Detect which cell encompasses the target text, then output its [X, Y] center coordinate. 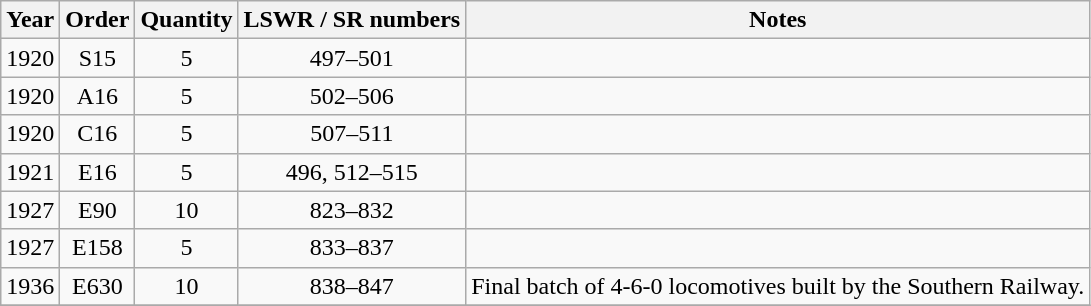
Final batch of 4-6-0 locomotives built by the Southern Railway. [778, 286]
1921 [30, 172]
838–847 [352, 286]
LSWR / SR numbers [352, 20]
496, 512–515 [352, 172]
E16 [98, 172]
833–837 [352, 248]
Order [98, 20]
Year [30, 20]
Notes [778, 20]
497–501 [352, 58]
A16 [98, 96]
C16 [98, 134]
E630 [98, 286]
1936 [30, 286]
502–506 [352, 96]
507–511 [352, 134]
E158 [98, 248]
E90 [98, 210]
823–832 [352, 210]
S15 [98, 58]
Quantity [186, 20]
